Return (X, Y) of the center of cell containing provided text 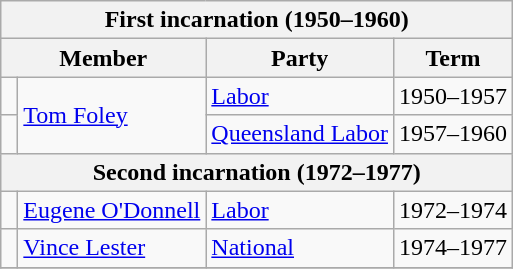
First incarnation (1950–1960) (257, 20)
1972–1974 (452, 210)
1950–1957 (452, 96)
Tom Foley (112, 115)
Vince Lester (112, 248)
Term (452, 58)
Party (300, 58)
Eugene O'Donnell (112, 210)
Second incarnation (1972–1977) (257, 172)
National (300, 248)
Member (104, 58)
1957–1960 (452, 134)
1974–1977 (452, 248)
Queensland Labor (300, 134)
